Provide the (x, y) coordinate of the cell's center where the given text is located.  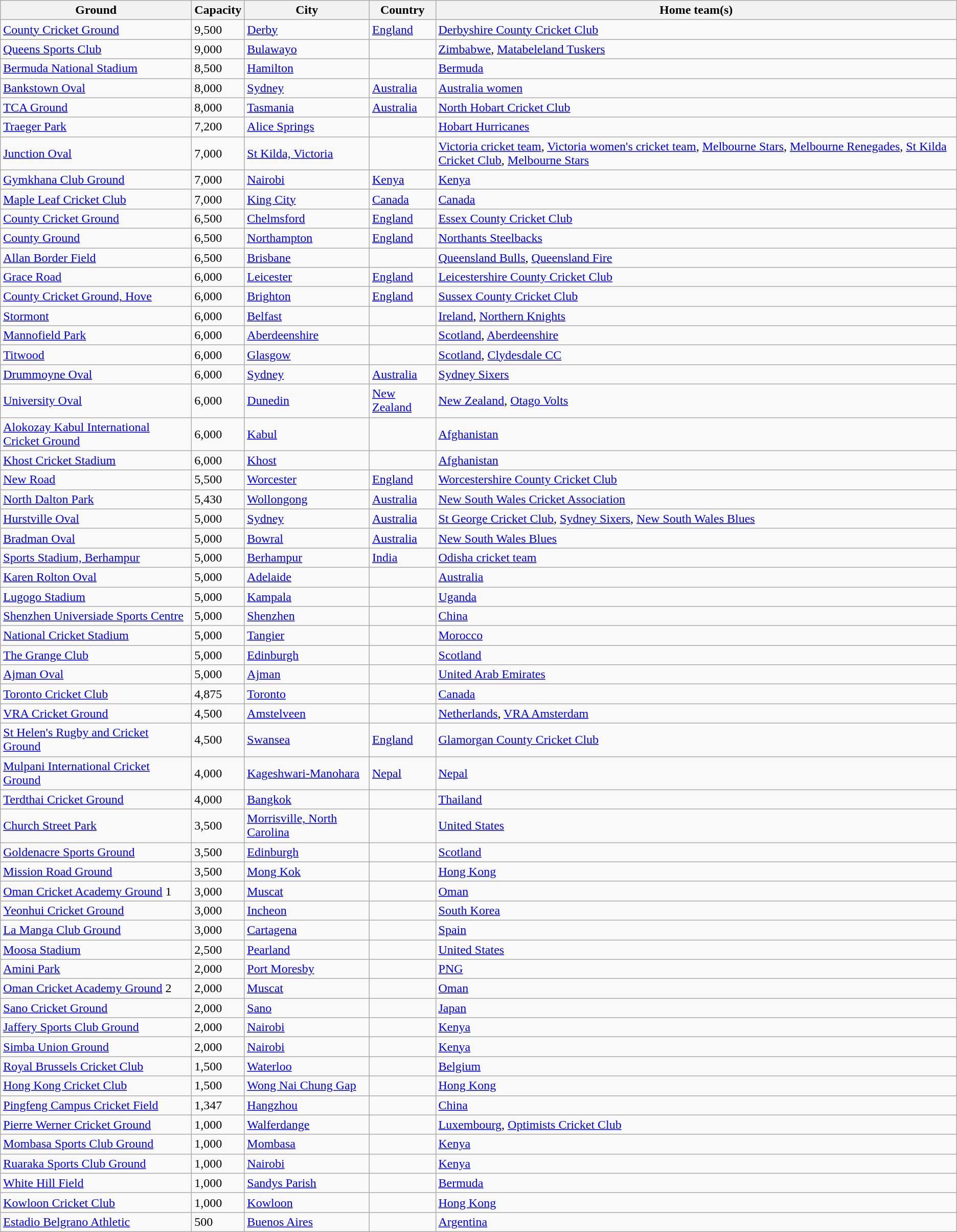
Aberdeenshire (307, 335)
Oman Cricket Academy Ground 1 (96, 891)
Sano Cricket Ground (96, 1008)
Hamilton (307, 69)
Pierre Werner Cricket Ground (96, 1125)
New Road (96, 480)
Glasgow (307, 355)
Bradman Oval (96, 538)
Alokozay Kabul International Cricket Ground (96, 434)
Grace Road (96, 277)
Wong Nai Chung Gap (307, 1086)
Argentina (696, 1222)
Kabul (307, 434)
New Zealand (402, 401)
Sydney Sixers (696, 374)
7,200 (218, 127)
Northants Steelbacks (696, 238)
National Cricket Stadium (96, 636)
Port Moresby (307, 969)
Odisha cricket team (696, 557)
2,500 (218, 950)
Bankstown Oval (96, 88)
1,347 (218, 1105)
Belgium (696, 1066)
Toronto (307, 694)
500 (218, 1222)
Uganda (696, 597)
Alice Springs (307, 127)
Traeger Park (96, 127)
Sano (307, 1008)
Dunedin (307, 401)
Stormont (96, 316)
Zimbabwe, Matabeleland Tuskers (696, 49)
Scotland, Clydesdale CC (696, 355)
United Arab Emirates (696, 675)
Mulpani International Cricket Ground (96, 773)
Hong Kong Cricket Club (96, 1086)
Shenzhen Universiade Sports Centre (96, 616)
Capacity (218, 10)
Mombasa Sports Club Ground (96, 1144)
India (402, 557)
Worcester (307, 480)
Shenzhen (307, 616)
New South Wales Blues (696, 538)
Waterloo (307, 1066)
Luxembourg, Optimists Cricket Club (696, 1125)
Northampton (307, 238)
Japan (696, 1008)
Hangzhou (307, 1105)
9,500 (218, 30)
Amstelveen (307, 713)
Queensland Bulls, Queensland Fire (696, 257)
5,500 (218, 480)
St George Cricket Club, Sydney Sixers, New South Wales Blues (696, 519)
Yeonhui Cricket Ground (96, 910)
Drummoyne Oval (96, 374)
County Cricket Ground, Hove (96, 297)
PNG (696, 969)
Bermuda National Stadium (96, 69)
Leicestershire County Cricket Club (696, 277)
Mombasa (307, 1144)
Jaffery Sports Club Ground (96, 1027)
Amini Park (96, 969)
Ireland, Northern Knights (696, 316)
Sussex County Cricket Club (696, 297)
Derbyshire County Cricket Club (696, 30)
Lugogo Stadium (96, 597)
Essex County Cricket Club (696, 218)
Hurstville Oval (96, 519)
Wollongong (307, 499)
Leicester (307, 277)
Moosa Stadium (96, 950)
Kowloon Cricket Club (96, 1202)
Incheon (307, 910)
St Helen's Rugby and Cricket Ground (96, 740)
Ajman Oval (96, 675)
Buenos Aires (307, 1222)
Cartagena (307, 930)
Tasmania (307, 107)
New South Wales Cricket Association (696, 499)
Estadio Belgrano Athletic (96, 1222)
VRA Cricket Ground (96, 713)
Netherlands, VRA Amsterdam (696, 713)
Pingfeng Campus Cricket Field (96, 1105)
City (307, 10)
Queens Sports Club (96, 49)
Brighton (307, 297)
Swansea (307, 740)
Derby (307, 30)
9,000 (218, 49)
Khost (307, 460)
Scotland, Aberdeenshire (696, 335)
Kageshwari-Manohara (307, 773)
4,875 (218, 694)
Mong Kok (307, 871)
Adelaide (307, 577)
White Hill Field (96, 1183)
Tangier (307, 636)
Morocco (696, 636)
King City (307, 199)
Australia women (696, 88)
North Hobart Cricket Club (696, 107)
University Oval (96, 401)
Thailand (696, 799)
Chelmsford (307, 218)
8,500 (218, 69)
Allan Border Field (96, 257)
Walferdange (307, 1125)
Hobart Hurricanes (696, 127)
Oman Cricket Academy Ground 2 (96, 989)
Maple Leaf Cricket Club (96, 199)
Toronto Cricket Club (96, 694)
Worcestershire County Cricket Club (696, 480)
TCA Ground (96, 107)
Morrisville, North Carolina (307, 825)
Brisbane (307, 257)
5,430 (218, 499)
Sports Stadium, Berhampur (96, 557)
Khost Cricket Stadium (96, 460)
Mission Road Ground (96, 871)
Terdthai Cricket Ground (96, 799)
Bulawayo (307, 49)
Berhampur (307, 557)
Ruaraka Sports Club Ground (96, 1163)
La Manga Club Ground (96, 930)
Simba Union Ground (96, 1047)
Kampala (307, 597)
Royal Brussels Cricket Club (96, 1066)
Mannofield Park (96, 335)
The Grange Club (96, 655)
Country (402, 10)
Karen Rolton Oval (96, 577)
Bangkok (307, 799)
Kowloon (307, 1202)
Glamorgan County Cricket Club (696, 740)
Bowral (307, 538)
Church Street Park (96, 825)
Ground (96, 10)
Sandys Parish (307, 1183)
Pearland (307, 950)
Gymkhana Club Ground (96, 180)
Ajman (307, 675)
North Dalton Park (96, 499)
New Zealand, Otago Volts (696, 401)
Titwood (96, 355)
Belfast (307, 316)
Junction Oval (96, 153)
County Ground (96, 238)
South Korea (696, 910)
Victoria cricket team, Victoria women's cricket team, Melbourne Stars, Melbourne Renegades, St Kilda Cricket Club, Melbourne Stars (696, 153)
St Kilda, Victoria (307, 153)
Home team(s) (696, 10)
Spain (696, 930)
Goldenacre Sports Ground (96, 852)
